Pinpoint the cell where the given text exists, returning its [x, y] midpoint coordinate. 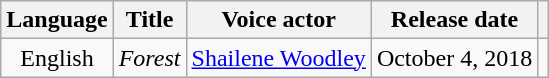
English [57, 58]
Voice actor [278, 20]
October 4, 2018 [454, 58]
Release date [454, 20]
Language [57, 20]
Forest [150, 58]
Shailene Woodley [278, 58]
Title [150, 20]
